Capture the cell that displays the provided text and extract its (x, y) central coordinate. 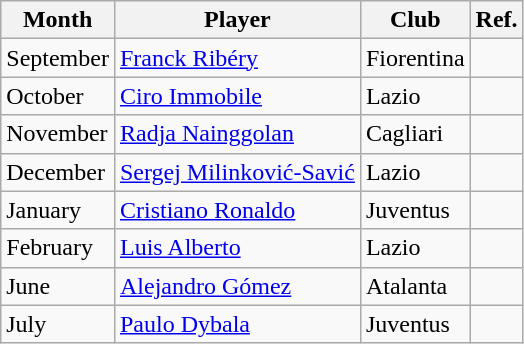
Cristiano Ronaldo (237, 210)
Radja Nainggolan (237, 134)
Alejandro Gómez (237, 286)
Fiorentina (415, 58)
July (58, 324)
Month (58, 20)
June (58, 286)
January (58, 210)
Cagliari (415, 134)
Player (237, 20)
Atalanta (415, 286)
February (58, 248)
Sergej Milinković-Savić (237, 172)
October (58, 96)
Paulo Dybala (237, 324)
Luis Alberto (237, 248)
December (58, 172)
November (58, 134)
Ciro Immobile (237, 96)
September (58, 58)
Ref. (496, 20)
Club (415, 20)
Franck Ribéry (237, 58)
